Detect which cell encompasses the target text, then output its [x, y] center coordinate. 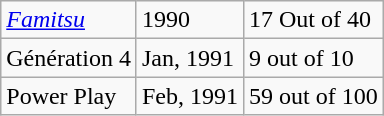
Feb, 1991 [190, 96]
Power Play [69, 96]
9 out of 10 [313, 58]
17 Out of 40 [313, 20]
1990 [190, 20]
Famitsu [69, 20]
59 out of 100 [313, 96]
Jan, 1991 [190, 58]
Génération 4 [69, 58]
